Detect which cell encompasses the target text, then output its (x, y) center coordinate. 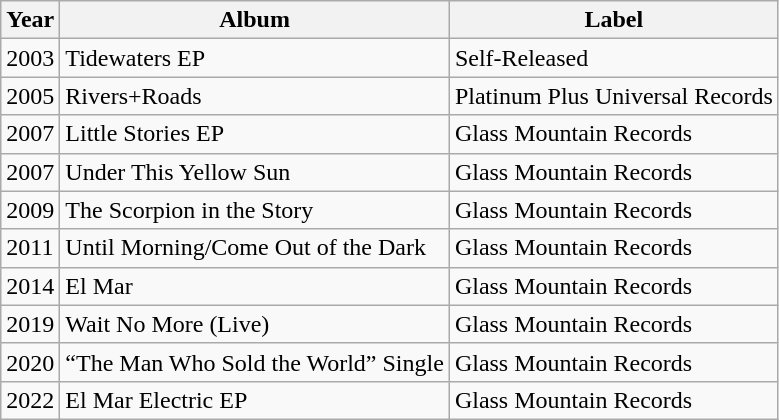
El Mar Electric EP (255, 400)
2009 (30, 210)
2020 (30, 362)
2014 (30, 286)
El Mar (255, 286)
“The Man Who Sold the World” Single (255, 362)
Under This Yellow Sun (255, 172)
Tidewaters EP (255, 58)
Self-Released (614, 58)
Year (30, 20)
The Scorpion in the Story (255, 210)
Platinum Plus Universal Records (614, 96)
Wait No More (Live) (255, 324)
2022 (30, 400)
Until Morning/Come Out of the Dark (255, 248)
2003 (30, 58)
2011 (30, 248)
2019 (30, 324)
Little Stories EP (255, 134)
Album (255, 20)
Rivers+Roads (255, 96)
Label (614, 20)
2005 (30, 96)
